Determine the [x, y] coordinate at the center of the cell enclosing the given text.  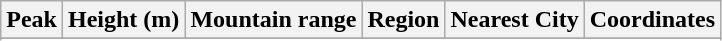
Nearest City [514, 20]
Mountain range [274, 20]
Coordinates [652, 20]
Peak [32, 20]
Height (m) [123, 20]
Region [404, 20]
